Capture the cell that displays the provided text and extract its [X, Y] central coordinate. 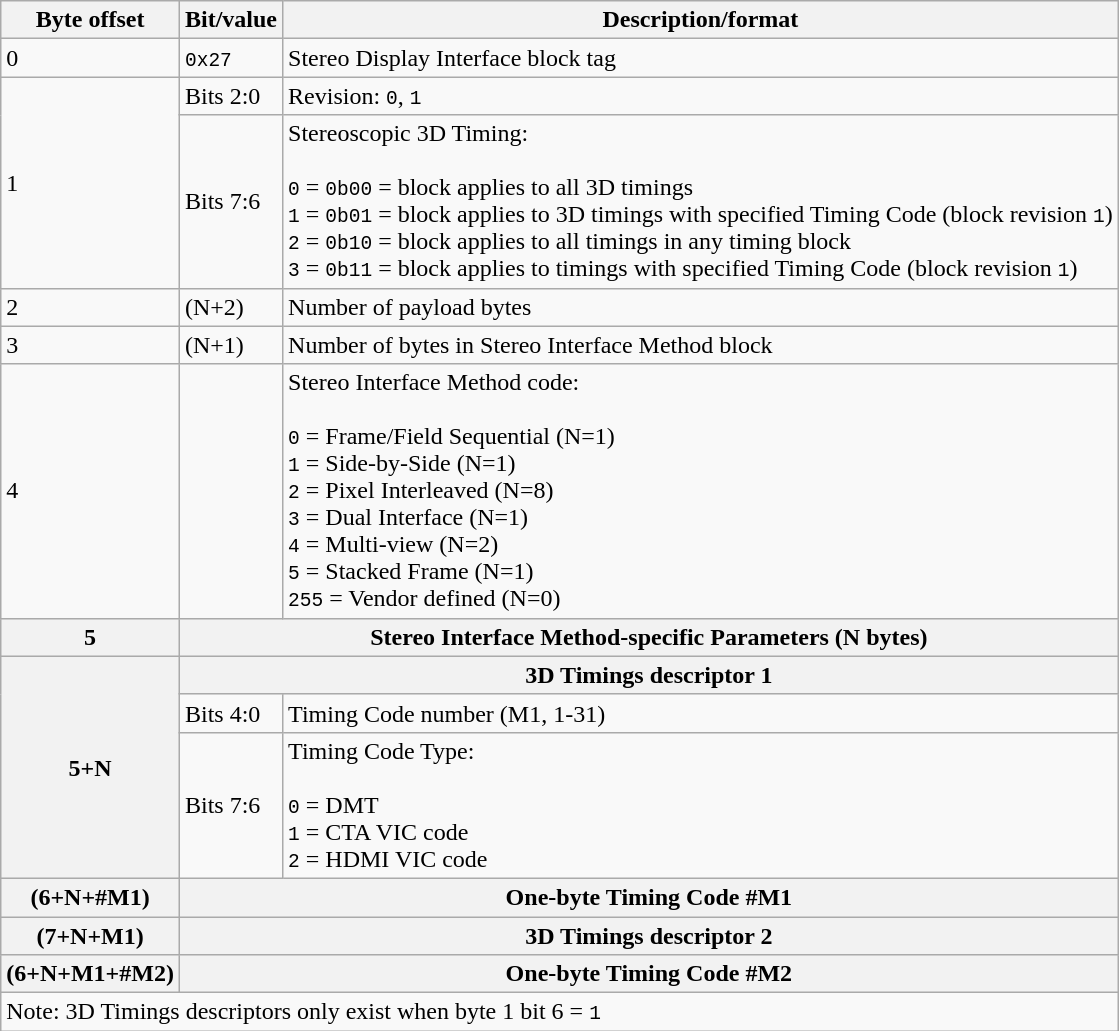
One-byte Timing Code #M1 [648, 897]
(N+1) [230, 345]
Bits 2:0 [230, 96]
2 [90, 307]
3 [90, 345]
Note: 3D Timings descriptors only exist when byte 1 bit 6 = 1 [560, 1012]
(6+N+M1+#M2) [90, 974]
5 [90, 637]
3D Timings descriptor 1 [648, 675]
5+N [90, 767]
Byte offset [90, 20]
3D Timings descriptor 2 [648, 935]
(6+N+#M1) [90, 897]
0x27 [230, 58]
(N+2) [230, 307]
One-byte Timing Code #M2 [648, 974]
Stereo Interface Method-specific Parameters (N bytes) [648, 637]
Number of payload bytes [701, 307]
Timing Code Type:0 = DMT 1 = CTA VIC code 2 = HDMI VIC code [701, 805]
Stereo Display Interface block tag [701, 58]
Bit/value [230, 20]
Bits 4:0 [230, 713]
Description/format [701, 20]
Timing Code number (M1, 1-31) [701, 713]
Number of bytes in Stereo Interface Method block [701, 345]
0 [90, 58]
4 [90, 491]
1 [90, 182]
Revision: 0, 1 [701, 96]
(7+N+M1) [90, 935]
